Extract the (X, Y) coordinate from the center of the cell holding the provided text.  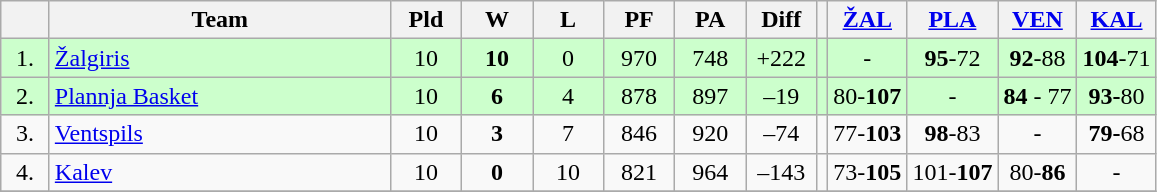
7 (568, 134)
Team (220, 20)
101-107 (952, 172)
77-103 (868, 134)
92-88 (1038, 58)
80-107 (868, 96)
964 (710, 172)
878 (640, 96)
93-80 (1116, 96)
Diff (782, 20)
79-68 (1116, 134)
ŽAL (868, 20)
–143 (782, 172)
748 (710, 58)
3. (26, 134)
4. (26, 172)
Pld (426, 20)
970 (640, 58)
PLA (952, 20)
95-72 (952, 58)
+222 (782, 58)
Ventspils (220, 134)
3 (496, 134)
Žalgiris (220, 58)
L (568, 20)
73-105 (868, 172)
1. (26, 58)
4 (568, 96)
W (496, 20)
–74 (782, 134)
Kalev (220, 172)
PF (640, 20)
98-83 (952, 134)
PA (710, 20)
846 (640, 134)
80-86 (1038, 172)
104-71 (1116, 58)
920 (710, 134)
6 (496, 96)
Plannja Basket (220, 96)
KAL (1116, 20)
821 (640, 172)
–19 (782, 96)
897 (710, 96)
84 - 77 (1038, 96)
2. (26, 96)
VEN (1038, 20)
